Detect which cell encompasses the target text, then output its (x, y) center coordinate. 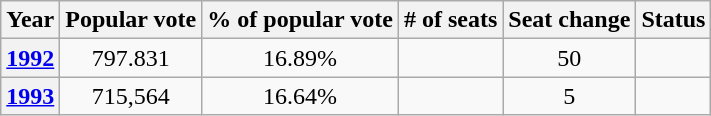
16.89% (300, 58)
Status (674, 20)
797.831 (131, 58)
1992 (30, 58)
5 (570, 96)
% of popular vote (300, 20)
Popular vote (131, 20)
# of seats (450, 20)
50 (570, 58)
715,564 (131, 96)
Year (30, 20)
1993 (30, 96)
Seat change (570, 20)
16.64% (300, 96)
